Find where the given text appears and provide that cell's center as [x, y] coordinate. 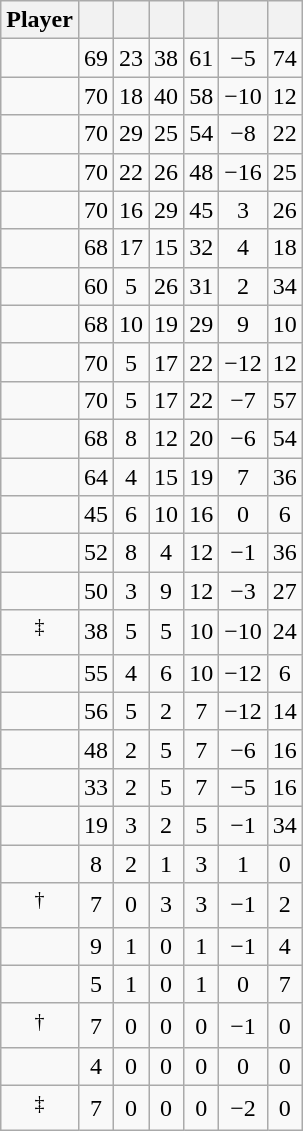
57 [284, 400]
−2 [244, 1108]
61 [202, 58]
20 [202, 438]
40 [166, 96]
27 [284, 591]
−8 [244, 134]
−16 [244, 172]
31 [202, 286]
−3 [244, 591]
60 [96, 286]
69 [96, 58]
55 [96, 673]
23 [132, 58]
58 [202, 96]
24 [284, 632]
32 [202, 248]
74 [284, 58]
−7 [244, 400]
56 [96, 711]
64 [96, 477]
33 [96, 787]
Player [40, 20]
50 [96, 591]
52 [96, 553]
14 [284, 711]
